For the text-containing cell, return its midpoint in [x, y] coordinate format. 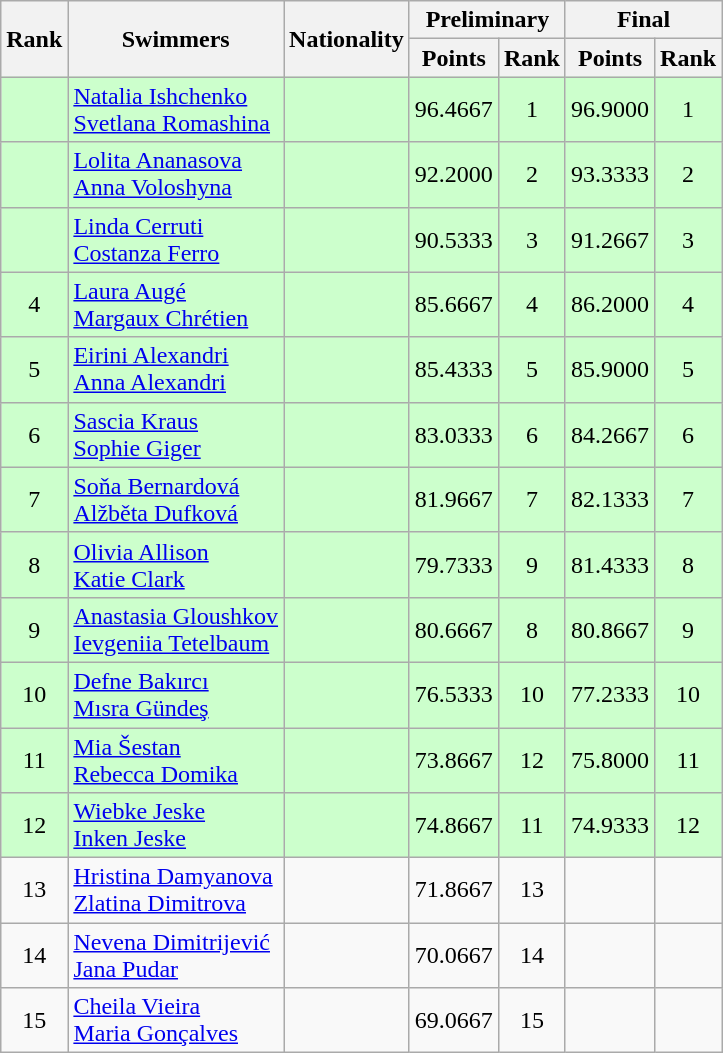
79.7333 [454, 564]
Nationality [347, 39]
Mia ŠestanRebecca Domika [176, 760]
71.8667 [454, 890]
77.2333 [610, 694]
92.2000 [454, 174]
Olivia AllisonKatie Clark [176, 564]
81.4333 [610, 564]
83.0333 [454, 434]
Preliminary [487, 20]
Anastasia GloushkovIevgeniia Tetelbaum [176, 630]
Soňa BernardováAlžběta Dufková [176, 500]
74.9333 [610, 826]
96.9000 [610, 110]
Laura AugéMargaux Chrétien [176, 304]
74.8667 [454, 826]
81.9667 [454, 500]
Cheila VieiraMaria Gonçalves [176, 1020]
85.9000 [610, 370]
80.8667 [610, 630]
76.5333 [454, 694]
Swimmers [176, 39]
91.2667 [610, 240]
69.0667 [454, 1020]
73.8667 [454, 760]
90.5333 [454, 240]
Final [643, 20]
96.4667 [454, 110]
86.2000 [610, 304]
82.1333 [610, 500]
93.3333 [610, 174]
70.0667 [454, 956]
Wiebke JeskeInken Jeske [176, 826]
84.2667 [610, 434]
Linda CerrutiCostanza Ferro [176, 240]
85.6667 [454, 304]
Eirini AlexandriAnna Alexandri [176, 370]
85.4333 [454, 370]
75.8000 [610, 760]
Nevena DimitrijevićJana Pudar [176, 956]
80.6667 [454, 630]
Hristina DamyanovaZlatina Dimitrova [176, 890]
Lolita AnanasovaAnna Voloshyna [176, 174]
Sascia KrausSophie Giger [176, 434]
Defne BakırcıMısra Gündeş [176, 694]
Natalia IshchenkoSvetlana Romashina [176, 110]
